Output the [X, Y] coordinate of the center of the cell containing the given text.  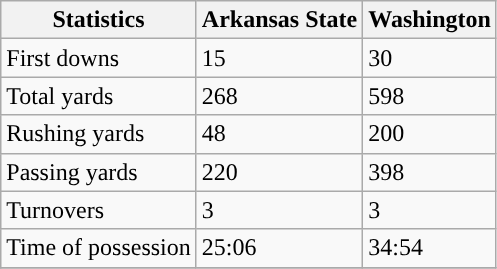
Turnovers [99, 210]
398 [430, 172]
268 [279, 96]
Washington [430, 20]
Passing yards [99, 172]
598 [430, 96]
Arkansas State [279, 20]
First downs [99, 58]
34:54 [430, 248]
Statistics [99, 20]
200 [430, 134]
30 [430, 58]
15 [279, 58]
Time of possession [99, 248]
48 [279, 134]
Total yards [99, 96]
220 [279, 172]
Rushing yards [99, 134]
25:06 [279, 248]
